Return [x, y] of the center of cell containing provided text 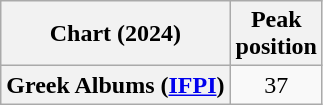
37 [276, 85]
Greek Albums (IFPI) [116, 85]
Peakposition [276, 34]
Chart (2024) [116, 34]
